From the cell containing the given text, extract its center point as [x, y] coordinate. 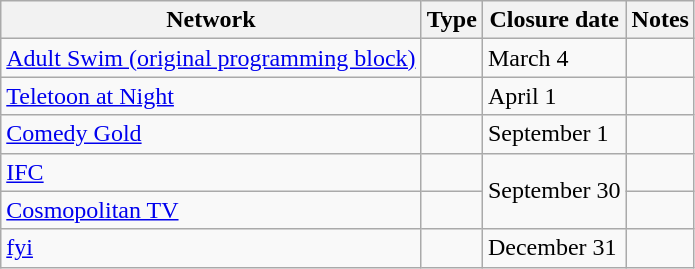
Network [211, 20]
Closure date [554, 20]
Teletoon at Night [211, 96]
Comedy Gold [211, 134]
March 4 [554, 58]
Adult Swim (original programming block) [211, 58]
September 1 [554, 134]
December 31 [554, 248]
Type [452, 20]
Cosmopolitan TV [211, 210]
Notes [660, 20]
September 30 [554, 191]
IFC [211, 172]
fyi [211, 248]
April 1 [554, 96]
